Locate the cell with the specified text and output its [X, Y] center coordinate. 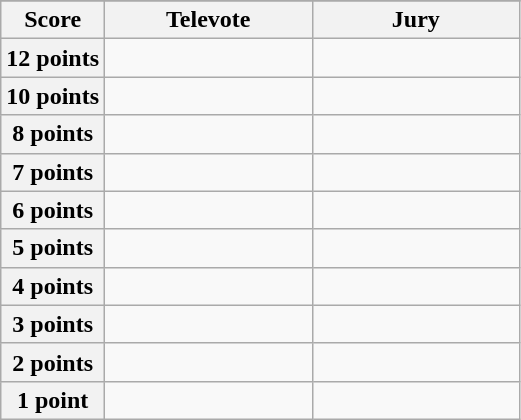
5 points [53, 248]
12 points [53, 58]
Televote [209, 20]
2 points [53, 362]
3 points [53, 324]
7 points [53, 172]
1 point [53, 400]
6 points [53, 210]
10 points [53, 96]
Jury [416, 20]
4 points [53, 286]
Score [53, 20]
8 points [53, 134]
